Output the (x, y) coordinate of the center of the cell containing the given text.  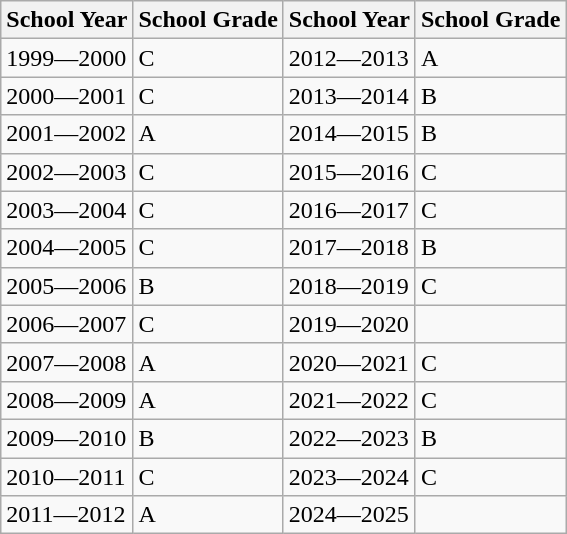
2012—2013 (349, 58)
2010—2011 (67, 477)
2015—2016 (349, 172)
2005—2006 (67, 286)
2014—2015 (349, 134)
2008—2009 (67, 400)
2011—2012 (67, 515)
2001—2002 (67, 134)
2004—2005 (67, 248)
2023—2024 (349, 477)
2000—2001 (67, 96)
2013—2014 (349, 96)
2019—2020 (349, 324)
2017—2018 (349, 248)
2024—2025 (349, 515)
2003—2004 (67, 210)
2009—2010 (67, 438)
2016—2017 (349, 210)
2006—2007 (67, 324)
2021—2022 (349, 400)
2020—2021 (349, 362)
2018—2019 (349, 286)
2007—2008 (67, 362)
1999—2000 (67, 58)
2022—2023 (349, 438)
2002—2003 (67, 172)
